Detect which cell encompasses the target text, then output its (x, y) center coordinate. 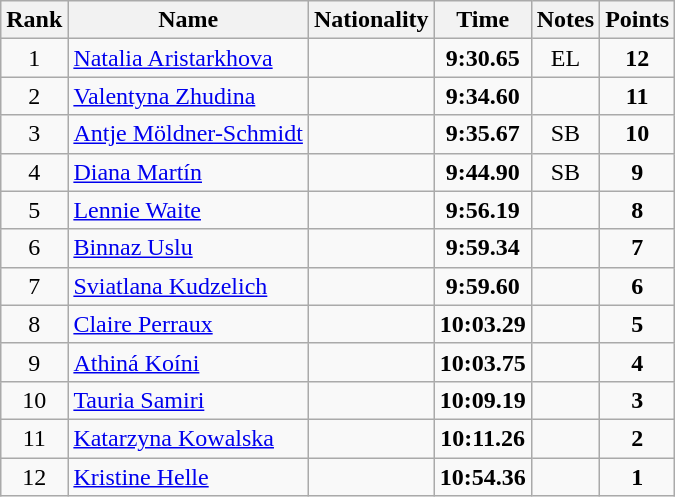
9:56.19 (482, 210)
10:54.36 (482, 477)
9:44.90 (482, 172)
Rank (34, 20)
Natalia Aristarkhova (188, 58)
Binnaz Uslu (188, 248)
Time (482, 20)
Antje Möldner-Schmidt (188, 134)
Athiná Koíni (188, 362)
Points (638, 20)
Valentyna Zhudina (188, 96)
Claire Perraux (188, 324)
9:30.65 (482, 58)
Nationality (371, 20)
Diana Martín (188, 172)
9:59.34 (482, 248)
9:59.60 (482, 286)
Katarzyna Kowalska (188, 438)
Sviatlana Kudzelich (188, 286)
Notes (565, 20)
10:03.75 (482, 362)
Kristine Helle (188, 477)
10:03.29 (482, 324)
Lennie Waite (188, 210)
10:11.26 (482, 438)
Tauria Samiri (188, 400)
9:35.67 (482, 134)
EL (565, 58)
10:09.19 (482, 400)
Name (188, 20)
9:34.60 (482, 96)
